Pinpoint the cell where the given text exists, returning its [X, Y] midpoint coordinate. 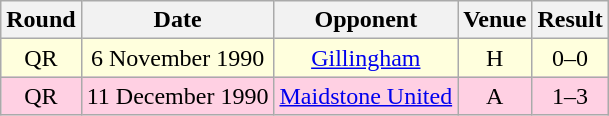
1–3 [570, 96]
Gillingham [366, 58]
0–0 [570, 58]
Opponent [366, 20]
Venue [495, 20]
Round [41, 20]
A [495, 96]
Result [570, 20]
11 December 1990 [178, 96]
6 November 1990 [178, 58]
Maidstone United [366, 96]
H [495, 58]
Date [178, 20]
